Detect which cell encompasses the target text, then output its (X, Y) center coordinate. 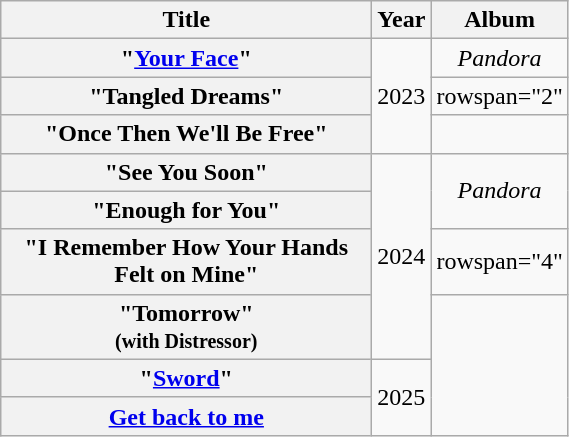
2024 (402, 256)
2023 (402, 96)
"Tomorrow"(with Distressor) (186, 326)
2025 (402, 397)
Title (186, 20)
rowspan="4" (500, 262)
"Your Face" (186, 58)
"I Remember How Your Hands Felt on Mine" (186, 262)
Get back to me (186, 416)
"Tangled Dreams" (186, 96)
"Sword" (186, 378)
Album (500, 20)
rowspan="2" (500, 96)
"See You Soon" (186, 172)
Year (402, 20)
"Enough for You" (186, 210)
"Once Then We'll Be Free" (186, 134)
